Pinpoint the cell where the given text exists, returning its (x, y) midpoint coordinate. 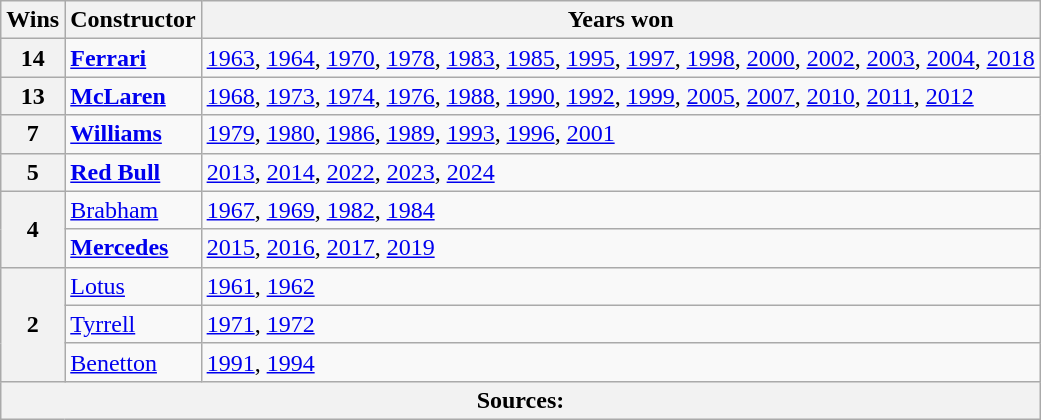
14 (33, 58)
2 (33, 324)
1991, 1994 (620, 362)
Constructor (133, 20)
McLaren (133, 96)
Sources: (520, 400)
13 (33, 96)
2013, 2014, 2022, 2023, 2024 (620, 172)
1968, 1973, 1974, 1976, 1988, 1990, 1992, 1999, 2005, 2007, 2010, 2011, 2012 (620, 96)
Williams (133, 134)
4 (33, 229)
Benetton (133, 362)
Mercedes (133, 248)
Lotus (133, 286)
Red Bull (133, 172)
1979, 1980, 1986, 1989, 1993, 1996, 2001 (620, 134)
Years won (620, 20)
7 (33, 134)
5 (33, 172)
1971, 1972 (620, 324)
Tyrrell (133, 324)
Ferrari (133, 58)
1961, 1962 (620, 286)
1967, 1969, 1982, 1984 (620, 210)
Wins (33, 20)
2015, 2016, 2017, 2019 (620, 248)
1963, 1964, 1970, 1978, 1983, 1985, 1995, 1997, 1998, 2000, 2002, 2003, 2004, 2018 (620, 58)
Brabham (133, 210)
